For the text-containing cell, return its midpoint in (x, y) coordinate format. 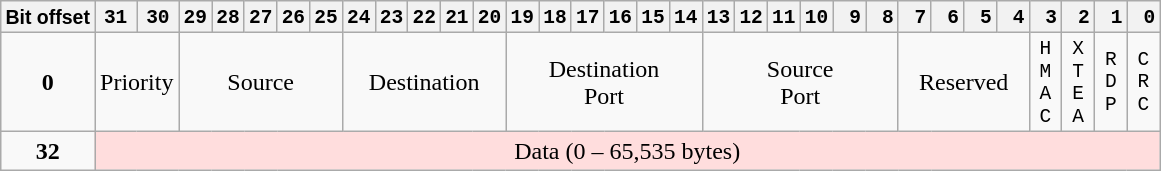
31 (116, 17)
22 (424, 17)
24 (358, 17)
Bit offset (48, 17)
Destination (424, 82)
Reserved (964, 82)
27 (260, 17)
Data (0 – 65,535 bytes) (628, 151)
25 (326, 17)
32 (48, 151)
3 (1046, 17)
13 (718, 17)
17 (588, 17)
Priority (137, 82)
XTEA (1078, 82)
8 (882, 17)
4 (1012, 17)
5 (980, 17)
10 (816, 17)
HMAC (1046, 82)
7 (914, 17)
21 (458, 17)
DestinationPort (604, 82)
28 (228, 17)
29 (196, 17)
30 (158, 17)
19 (522, 17)
2 (1078, 17)
1 (1110, 17)
20 (490, 17)
26 (294, 17)
11 (784, 17)
18 (556, 17)
12 (752, 17)
6 (948, 17)
9 (850, 17)
Source (260, 82)
23 (392, 17)
14 (686, 17)
16 (620, 17)
RDP (1110, 82)
SourcePort (800, 82)
CRC (1144, 82)
15 (654, 17)
